Search for the cell housing the specified text and yield its (X, Y) center coordinate. 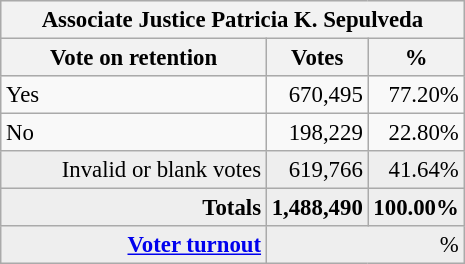
77.20% (416, 95)
Vote on retention (134, 58)
Invalid or blank votes (134, 170)
22.80% (416, 133)
41.64% (416, 170)
619,766 (317, 170)
No (134, 133)
100.00% (416, 208)
Votes (317, 58)
Voter turnout (134, 245)
Associate Justice Patricia K. Sepulveda (232, 20)
Yes (134, 95)
1,488,490 (317, 208)
670,495 (317, 95)
198,229 (317, 133)
Totals (134, 208)
